From the cell containing the given text, extract its center point as [x, y] coordinate. 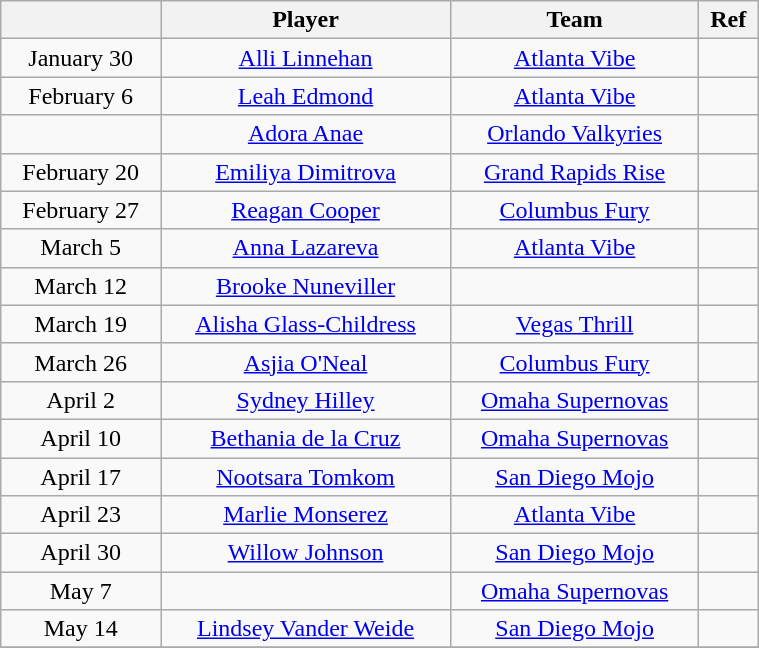
February 27 [81, 210]
March 12 [81, 286]
February 6 [81, 96]
Asjia O'Neal [306, 362]
Player [306, 20]
Nootsara Tomkom [306, 477]
Emiliya Dimitrova [306, 172]
January 30 [81, 58]
Vegas Thrill [575, 324]
Brooke Nuneviller [306, 286]
April 30 [81, 553]
April 17 [81, 477]
April 2 [81, 400]
March 19 [81, 324]
Alli Linnehan [306, 58]
Reagan Cooper [306, 210]
Anna Lazareva [306, 248]
Grand Rapids Rise [575, 172]
Ref [728, 20]
March 26 [81, 362]
April 23 [81, 515]
March 5 [81, 248]
May 14 [81, 629]
Team [575, 20]
Orlando Valkyries [575, 134]
Alisha Glass-Childress [306, 324]
February 20 [81, 172]
Leah Edmond [306, 96]
Lindsey Vander Weide [306, 629]
April 10 [81, 438]
May 7 [81, 591]
Bethania de la Cruz [306, 438]
Marlie Monserez [306, 515]
Sydney Hilley [306, 400]
Willow Johnson [306, 553]
Adora Anae [306, 134]
